Locate the cell with the specified text and output its (x, y) center coordinate. 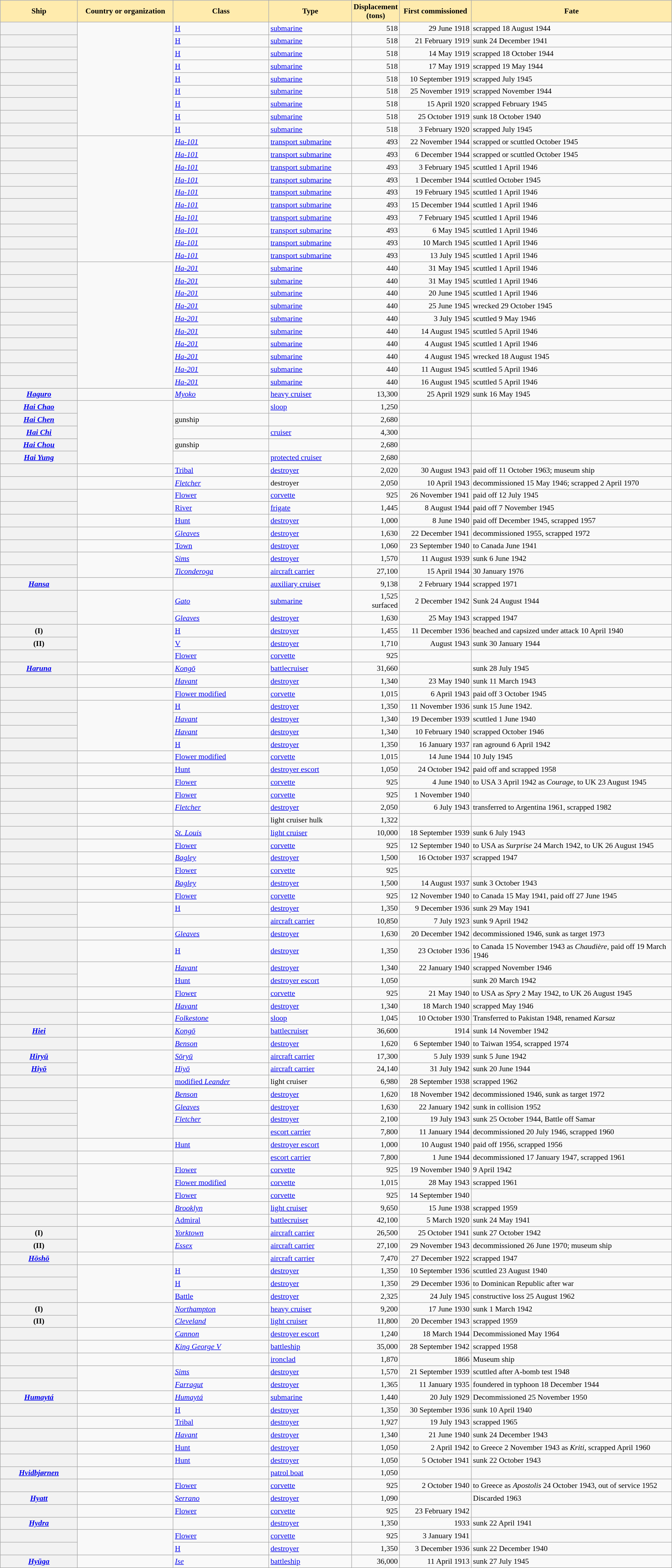
foundered in typhoon 18 December 1944 (572, 1385)
modified Leander (221, 1082)
6 July 1943 (435, 808)
Hyūga (39, 1561)
1866 (435, 1359)
6,980 (376, 1082)
Museum ship (572, 1359)
1914 (435, 1031)
sunk in collision 1952 (572, 1107)
Sōryū (221, 1056)
King George V (221, 1347)
19 February 1945 (435, 192)
1,440 (376, 1397)
Gato (221, 601)
1,240 (376, 1334)
to Greece 2 November 1943 as Kriti, scrapped April 1960 (572, 1448)
wrecked 18 August 1945 (572, 357)
20 December 1943 (435, 1321)
1,365 (376, 1385)
sunk 9 April 1942 (572, 921)
2 October 1940 (435, 1486)
Northampton (221, 1309)
2 February 1944 (435, 584)
25 October 1941 (435, 1233)
scrapped 1965 (572, 1422)
17 May 1919 (435, 66)
scuttled 23 August 1940 (572, 1271)
Essex (221, 1246)
19 December 1939 (435, 719)
14 August 1945 (435, 331)
Hai Chi (39, 432)
18 March 1940 (435, 1006)
13 July 1945 (435, 256)
patrol boat (310, 1473)
sunk 29 May 1941 (572, 909)
scuttled October 1945 (572, 180)
to Canada June 1941 (572, 546)
5 October 1941 (435, 1460)
11 April 1913 (435, 1561)
ran aground 6 April 1942 (572, 744)
17,300 (376, 1056)
to Canada 15 November 1943 as Chaudière, paid off 19 March 1946 (572, 951)
1,045 (376, 1018)
Transferred to Pakistan 1948, renamed Karsaz (572, 1018)
11 December 1936 (435, 631)
31,660 (376, 669)
scrapped November 1944 (572, 91)
15 April 1920 (435, 104)
sunk 18 October 1940 (572, 117)
6 May 1945 (435, 230)
August 1943 (435, 644)
7 February 1945 (435, 218)
decommissioned 1946, sunk as target 1972 (572, 1094)
8 August 1944 (435, 508)
Myoko (221, 394)
10 April 1943 (435, 483)
29 November 1943 (435, 1246)
sunk 15 June 1942. (572, 707)
sunk 24 December 1941 (572, 41)
Country or organization (125, 11)
18 November 1942 (435, 1094)
13,300 (376, 394)
scrapped November 1946 (572, 968)
Ticonderoga (221, 571)
sunk 25 October 1944, Battle off Samar (572, 1119)
sunk 24 May 1941 (572, 1220)
22 January 1940 (435, 968)
auxiliary cruiser (310, 584)
5 July 1939 (435, 1056)
Hiei (39, 1031)
sunk 16 May 1945 (572, 394)
Hōshō (39, 1258)
18 September 1939 (435, 833)
frigate (310, 508)
30 August 1943 (435, 470)
30 September 1936 (435, 1410)
Discarded 1963 (572, 1498)
Displacement (tons) (376, 11)
16 January 1937 (435, 744)
9,650 (376, 1208)
scrapped May 1946 (572, 1006)
1,870 (376, 1359)
constructive loss 25 August 1962 (572, 1296)
paid off 1956, scrapped 1956 (572, 1145)
to USA as Spry 2 May 1942, to UK 26 August 1945 (572, 993)
to Greece as Apostolis 24 October 1943, out of service 1952 (572, 1486)
Cannon (221, 1334)
31 July 1942 (435, 1069)
River (221, 508)
11 January 1944 (435, 1132)
12 November 1940 (435, 896)
10 September 1936 (435, 1271)
11 August 1945 (435, 369)
21 February 1919 (435, 41)
6 April 1943 (435, 694)
16 August 1945 (435, 382)
42,100 (376, 1220)
St. Louis (221, 833)
Hvidbjørnen (39, 1473)
29 June 1918 (435, 28)
20 July 1929 (435, 1397)
25 April 1929 (435, 394)
28 May 1943 (435, 1183)
scuttled 9 May 1946 (572, 319)
scrapped February 1945 (572, 104)
21 September 1939 (435, 1372)
Hyatt (39, 1498)
17 June 1930 (435, 1309)
25 October 1919 (435, 117)
scuttled 1 June 1940 (572, 719)
18 March 1944 (435, 1334)
23 October 1936 (435, 951)
27 December 1922 (435, 1258)
Fate (572, 11)
sunk 11 March 1943 (572, 681)
scrapped October 1946 (572, 732)
24 October 1942 (435, 770)
25 May 1943 (435, 618)
paid off 11 October 1963; museum ship (572, 470)
10 August 1940 (435, 1145)
6 December 1944 (435, 155)
7 July 1923 (435, 921)
scrapped 1962 (572, 1082)
10 March 1945 (435, 243)
scrapped 1958 (572, 1347)
1,525 surfaced (376, 601)
1,060 (376, 546)
26,500 (376, 1233)
Hansa (39, 584)
paid off 7 November 1945 (572, 508)
Hai Chou (39, 445)
decommissioned 17 January 1947, scrapped 1961 (572, 1157)
15 April 1944 (435, 571)
Class (221, 11)
Town (221, 546)
scuttled after A-bomb test 1948 (572, 1372)
9 December 1936 (435, 909)
paid off and scrapped 1958 (572, 770)
wrecked 29 October 1945 (572, 306)
3 January 1941 (435, 1536)
10,850 (376, 921)
24 July 1945 (435, 1296)
1 December 1944 (435, 180)
3 December 1936 (435, 1549)
sunk 28 July 1945 (572, 669)
1933 (435, 1523)
1,927 (376, 1422)
4,300 (376, 432)
Hiryū (39, 1056)
14 June 1944 (435, 757)
11 January 1935 (435, 1385)
9,138 (376, 584)
15 June 1938 (435, 1208)
transferred to Argentina 1961, scrapped 1982 (572, 808)
paid off December 1945, scrapped 1957 (572, 521)
5 March 1920 (435, 1220)
14 August 1937 (435, 883)
Hai Chao (39, 407)
Decommissioned May 1964 (572, 1334)
light cruiser hulk (310, 820)
sunk 30 January 1944 (572, 644)
21 May 1940 (435, 993)
2,100 (376, 1119)
Sunk 24 August 1944 (572, 601)
24,140 (376, 1069)
20 June 1945 (435, 293)
decommissioned 15 May 1946; scrapped 2 April 1970 (572, 483)
decommissioned 20 July 1946, scrapped 1960 (572, 1132)
sunk 27 October 1942 (572, 1233)
11,800 (376, 1321)
28 September 1938 (435, 1082)
29 December 1936 (435, 1284)
sunk 22 December 1940 (572, 1549)
scrapped 18 August 1944 (572, 28)
paid off 3 October 1945 (572, 694)
decommissioned 1946, sunk as target 1973 (572, 934)
35,000 (376, 1347)
sunk 3 October 1943 (572, 883)
scrapped 1971 (572, 584)
Haguro (39, 394)
23 May 1940 (435, 681)
sunk 10 April 1940 (572, 1410)
Type (310, 11)
1,445 (376, 508)
sunk 6 July 1943 (572, 833)
11 August 1939 (435, 559)
4 June 1940 (435, 782)
protected cruiser (310, 458)
Hai Yung (39, 458)
6 September 1940 (435, 1044)
decommissioned 26 June 1970; museum ship (572, 1246)
Cleveland (221, 1321)
22 December 1941 (435, 533)
Folkestone (221, 1018)
3 February 1945 (435, 167)
25 November 1919 (435, 91)
scrapped 1961 (572, 1183)
decommissioned 1955, scrapped 1972 (572, 533)
14 May 1919 (435, 54)
Farragut (221, 1385)
2,020 (376, 470)
sunk 27 July 1945 (572, 1561)
14 September 1940 (435, 1195)
9 April 1942 (572, 1170)
sunk 20 March 1942 (572, 981)
9,200 (376, 1309)
2 April 1942 (435, 1448)
paid off 12 July 1945 (572, 495)
to Canada 15 May 1941, paid off 27 June 1945 (572, 896)
sunk 22 April 1941 (572, 1523)
sunk 22 October 1943 (572, 1460)
10 July 1945 (572, 757)
Brooklyn (221, 1208)
2 December 1942 (435, 601)
16 October 1937 (435, 858)
28 September 1942 (435, 1347)
1,322 (376, 820)
scrapped 18 October 1944 (572, 54)
19 November 1940 (435, 1170)
1 June 1944 (435, 1157)
Battle (221, 1296)
to USA as Surprise 24 March 1942, to UK 26 August 1945 (572, 845)
ironclad (310, 1359)
1,710 (376, 644)
sunk 14 November 1942 (572, 1031)
V (221, 644)
sunk 5 June 1942 (572, 1056)
First commissioned (435, 11)
23 September 1940 (435, 546)
25 June 1945 (435, 306)
sunk 20 June 1944 (572, 1069)
Ship (39, 11)
sunk 24 December 1943 (572, 1435)
10,000 (376, 833)
scrapped 19 May 1944 (572, 66)
Decommissioned 25 November 1950 (572, 1397)
26 November 1941 (435, 495)
Serrano (221, 1498)
sunk 1 March 1942 (572, 1309)
20 December 1942 (435, 934)
Haruna (39, 669)
3 July 1945 (435, 319)
3 February 1920 (435, 129)
1,250 (376, 407)
cruiser (310, 432)
36,000 (376, 1561)
Hai Chen (39, 420)
1,090 (376, 1498)
30 January 1976 (572, 571)
8 June 1940 (435, 521)
Yorktown (221, 1233)
1,455 (376, 631)
10 February 1940 (435, 732)
Hydra (39, 1523)
beached and capsized under attack 10 April 1940 (572, 631)
12 September 1940 (435, 845)
sunk 6 June 1942 (572, 559)
Admiral (221, 1220)
1 November 1940 (435, 795)
to USA 3 April 1942 as Courage, to UK 23 August 1945 (572, 782)
23 February 1942 (435, 1511)
Ise (221, 1561)
21 June 1940 (435, 1435)
2,325 (376, 1296)
22 January 1942 (435, 1107)
11 November 1936 (435, 707)
10 October 1930 (435, 1018)
7,470 (376, 1258)
to Dominican Republic after war (572, 1284)
36,600 (376, 1031)
22 November 1944 (435, 142)
10 September 1919 (435, 79)
to Taiwan 1954, scrapped 1974 (572, 1044)
15 December 1944 (435, 205)
